Capture the cell that displays the provided text and extract its [X, Y] central coordinate. 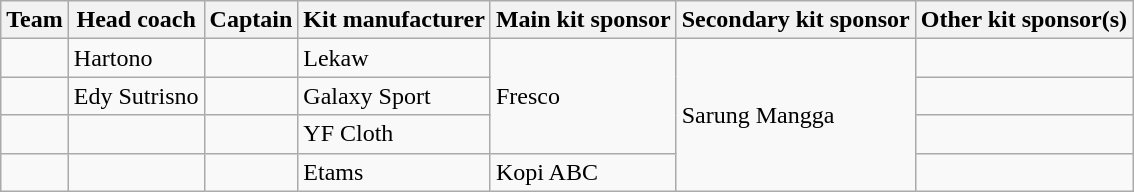
Captain [251, 20]
Etams [394, 172]
Hartono [136, 58]
Main kit sponsor [583, 20]
Edy Sutrisno [136, 96]
YF Cloth [394, 134]
Sarung Mangga [796, 115]
Head coach [136, 20]
Galaxy Sport [394, 96]
Lekaw [394, 58]
Secondary kit sponsor [796, 20]
Fresco [583, 96]
Kopi ABC [583, 172]
Kit manufacturer [394, 20]
Other kit sponsor(s) [1024, 20]
Team [35, 20]
